Detect which cell encompasses the target text, then output its [X, Y] center coordinate. 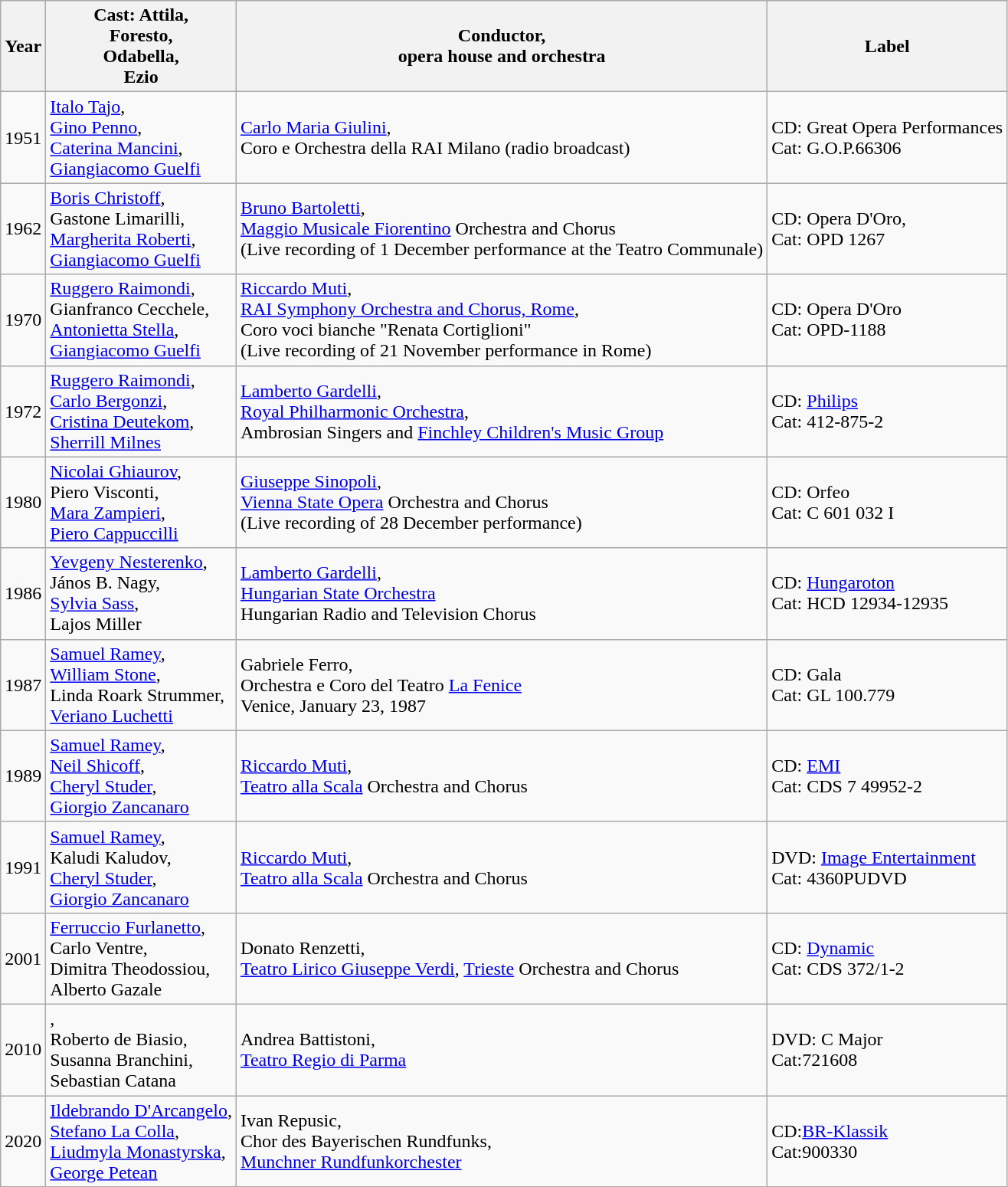
Nicolai Ghiaurov,Piero Visconti,Mara Zampieri,Piero Cappuccilli [141, 503]
CD: Great Opera PerformancesCat: G.O.P.66306 [887, 138]
2001 [23, 958]
1980 [23, 503]
2020 [23, 1142]
Ruggero Raimondi,Carlo Bergonzi,Cristina Deutekom,Sherrill Milnes [141, 411]
1987 [23, 685]
Boris Christoff,Gastone Limarilli,Margherita Roberti,Giangiacomo Guelfi [141, 228]
CD: Opera D'OroCat: OPD-1188 [887, 320]
Ruggero Raimondi,Gianfranco Cecchele,Antonietta Stella,Giangiacomo Guelfi [141, 320]
Andrea Battistoni,Teatro Regio di Parma [501, 1050]
Samuel Ramey,William Stone,Linda Roark Strummer,Veriano Luchetti [141, 685]
DVD: C MajorCat:721608 [887, 1050]
Gabriele Ferro,Orchestra e Coro del Teatro La FeniceVenice, January 23, 1987 [501, 685]
Label [887, 46]
Ildebrando D'Arcangelo,Stefano La Colla,Liudmyla Monastyrska,George Petean [141, 1142]
CD: PhilipsCat: 412-875-2 [887, 411]
1962 [23, 228]
Donato Renzetti,Teatro Lirico Giuseppe Verdi, Trieste Orchestra and Chorus [501, 958]
Yevgeny Nesterenko,János B. Nagy,Sylvia Sass,Lajos Miller [141, 593]
Italo Tajo,Gino Penno,Caterina Mancini,Giangiacomo Guelfi [141, 138]
CD: GalaCat: GL 100.779 [887, 685]
CD: HungarotonCat: HCD 12934-12935 [887, 593]
1972 [23, 411]
Year [23, 46]
1970 [23, 320]
,Roberto de Biasio,Susanna Branchini,Sebastian Catana [141, 1050]
CD: DynamicCat: CDS 372/1-2 [887, 958]
Cast: Attila,Foresto,Odabella,Ezio [141, 46]
DVD: Image Entertainment Cat: 4360PUDVD [887, 867]
CD:BR-KlassikCat:900330 [887, 1142]
Bruno Bartoletti,Maggio Musicale Fiorentino Orchestra and Chorus(Live recording of 1 December performance at the Teatro Communale) [501, 228]
Lamberto Gardelli,Royal Philharmonic Orchestra,Ambrosian Singers and Finchley Children's Music Group [501, 411]
Samuel Ramey,Kaludi Kaludov,Cheryl Studer, Giorgio Zancanaro [141, 867]
1986 [23, 593]
1991 [23, 867]
Riccardo Muti,RAI Symphony Orchestra and Chorus, Rome,Coro voci bianche "Renata Cortiglioni"(Live recording of 21 November performance in Rome) [501, 320]
1989 [23, 775]
Carlo Maria Giulini,Coro e Orchestra della RAI Milano (radio broadcast) [501, 138]
1951 [23, 138]
Ivan Repusic,Chor des Bayerischen Rundfunks,Munchner Rundfunkorchester [501, 1142]
Giuseppe Sinopoli, Vienna State Opera Orchestra and Chorus(Live recording of 28 December performance) [501, 503]
Lamberto Gardelli,Hungarian State OrchestraHungarian Radio and Television Chorus [501, 593]
CD: EMICat: CDS 7 49952-2 [887, 775]
Samuel Ramey,Neil Shicoff,Cheryl Studer, Giorgio Zancanaro [141, 775]
Ferruccio Furlanetto,Carlo Ventre,Dimitra Theodossiou,Alberto Gazale [141, 958]
Conductor,opera house and orchestra [501, 46]
CD: Opera D'Oro,Cat: OPD 1267 [887, 228]
CD: Orfeo Cat: C 601 032 I [887, 503]
2010 [23, 1050]
